Pinpoint the cell where the given text exists, returning its (X, Y) midpoint coordinate. 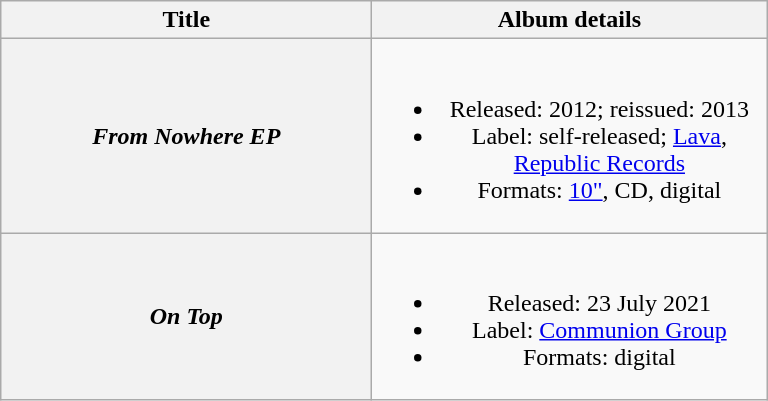
Released: 2012; reissued: 2013Label: self-released; Lava, Republic RecordsFormats: 10", CD, digital (570, 136)
Album details (570, 20)
Title (186, 20)
On Top (186, 316)
From Nowhere EP (186, 136)
Released: 23 July 2021Label: Communion GroupFormats: digital (570, 316)
